Locate the cell with the specified text and output its [x, y] center coordinate. 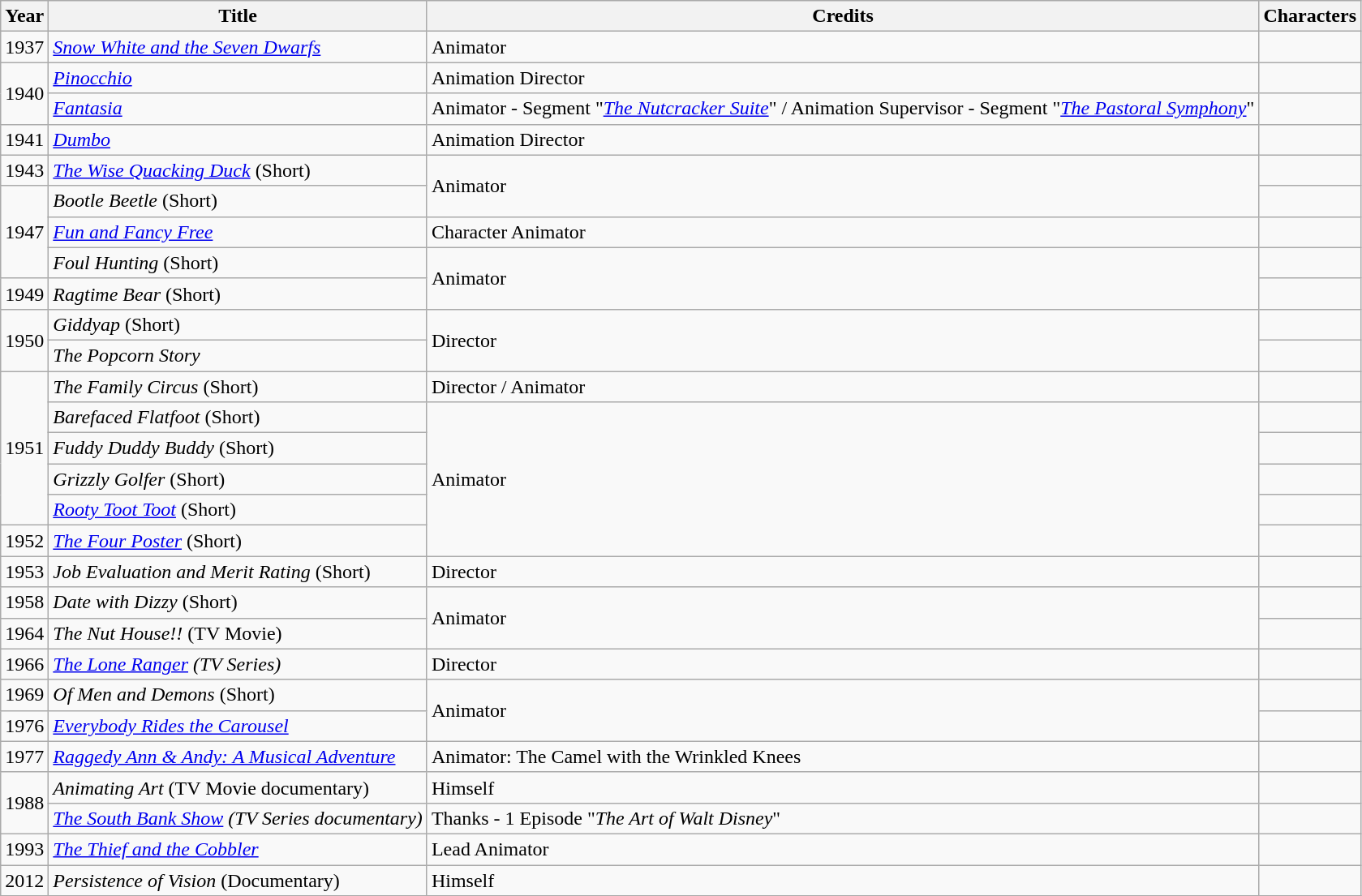
Fantasia [238, 109]
1950 [24, 340]
Director / Animator [842, 387]
1966 [24, 664]
Ragtime Bear (Short) [238, 294]
1952 [24, 541]
Everybody Rides the Carousel [238, 726]
Animator - Segment "The Nutcracker Suite" / Animation Supervisor - Segment "The Pastoral Symphony" [842, 109]
Animating Art (TV Movie documentary) [238, 787]
The Popcorn Story [238, 355]
1951 [24, 448]
Animator: The Camel with the Wrinkled Knees [842, 757]
The Wise Quacking Duck (Short) [238, 170]
The Four Poster (Short) [238, 541]
Credits [842, 16]
Bootle Beetle (Short) [238, 201]
Fuddy Duddy Buddy (Short) [238, 448]
1993 [24, 849]
1969 [24, 695]
The Thief and the Cobbler [238, 849]
Date with Dizzy (Short) [238, 602]
Raggedy Ann & Andy: A Musical Adventure [238, 757]
Of Men and Demons (Short) [238, 695]
Title [238, 16]
Dumbo [238, 139]
1976 [24, 726]
The South Bank Show (TV Series documentary) [238, 818]
Grizzly Golfer (Short) [238, 479]
Pinocchio [238, 78]
1937 [24, 47]
Character Animator [842, 232]
1977 [24, 757]
The Nut House!! (TV Movie) [238, 633]
Persistence of Vision (Documentary) [238, 880]
2012 [24, 880]
1964 [24, 633]
Snow White and the Seven Dwarfs [238, 47]
Fun and Fancy Free [238, 232]
1949 [24, 294]
Lead Animator [842, 849]
1941 [24, 139]
Thanks - 1 Episode "The Art of Walt Disney" [842, 818]
1958 [24, 602]
1943 [24, 170]
Characters [1310, 16]
1947 [24, 232]
The Lone Ranger (TV Series) [238, 664]
Job Evaluation and Merit Rating (Short) [238, 572]
Giddyap (Short) [238, 324]
1953 [24, 572]
Year [24, 16]
Rooty Toot Toot (Short) [238, 510]
Barefaced Flatfoot (Short) [238, 418]
Foul Hunting (Short) [238, 263]
1940 [24, 93]
1988 [24, 803]
The Family Circus (Short) [238, 387]
